Capture the cell that displays the provided text and extract its [x, y] central coordinate. 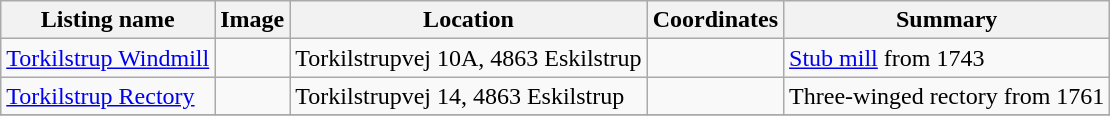
Image [252, 20]
Torkilstrup Rectory [108, 96]
Torkilstrup Windmill [108, 58]
Torkilstrupvej 10A, 4863 Eskilstrup [468, 58]
Summary [947, 20]
Listing name [108, 20]
Torkilstrupvej 14, 4863 Eskilstrup [468, 96]
Coordinates [715, 20]
Stub mill from 1743 [947, 58]
Three-winged rectory from 1761 [947, 96]
Location [468, 20]
